Return the [X, Y] coordinate for the center point of the cell that contains the specified text.  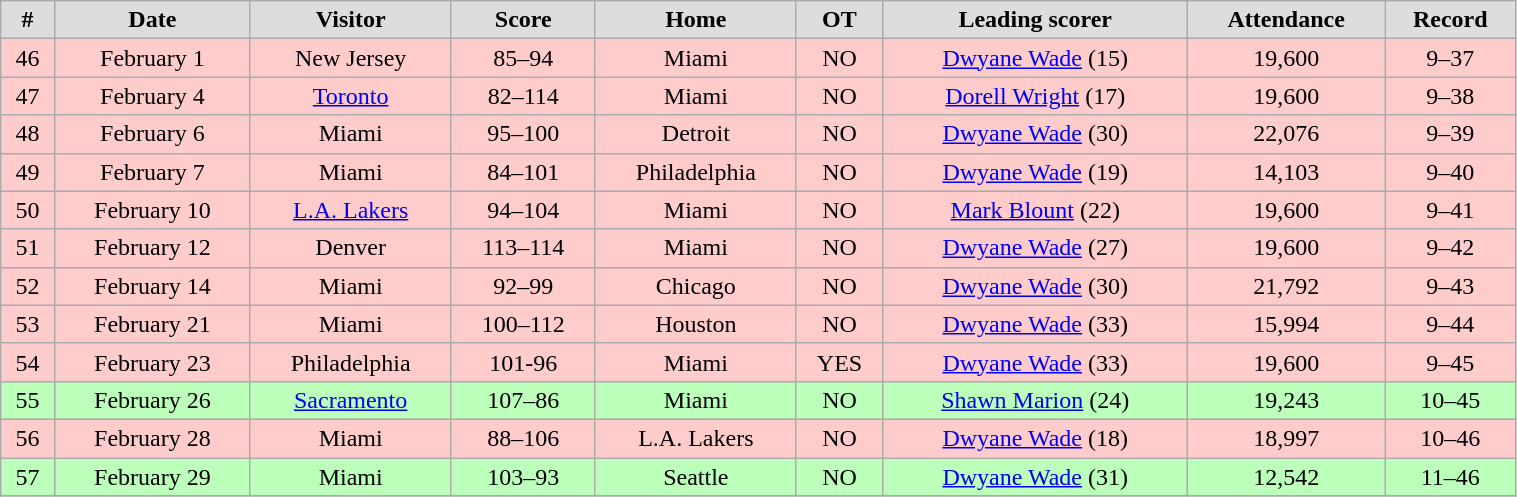
9–42 [1450, 248]
54 [28, 362]
Denver [350, 248]
82–114 [523, 96]
Dwyane Wade (15) [1036, 58]
February 26 [152, 400]
103–93 [523, 477]
Sacramento [350, 400]
Houston [696, 324]
107–86 [523, 400]
February 28 [152, 438]
Toronto [350, 96]
11–46 [1450, 477]
Leading scorer [1036, 20]
Detroit [696, 134]
February 12 [152, 248]
# [28, 20]
85–94 [523, 58]
February 14 [152, 286]
94–104 [523, 210]
19,243 [1286, 400]
February 23 [152, 362]
February 10 [152, 210]
14,103 [1286, 172]
February 21 [152, 324]
Attendance [1286, 20]
88–106 [523, 438]
49 [28, 172]
Dorell Wright (17) [1036, 96]
53 [28, 324]
92–99 [523, 286]
95–100 [523, 134]
9–44 [1450, 324]
9–39 [1450, 134]
100–112 [523, 324]
50 [28, 210]
February 7 [152, 172]
Dwyane Wade (31) [1036, 477]
52 [28, 286]
Mark Blount (22) [1036, 210]
22,076 [1286, 134]
56 [28, 438]
101-96 [523, 362]
10–46 [1450, 438]
February 4 [152, 96]
47 [28, 96]
Chicago [696, 286]
New Jersey [350, 58]
Date [152, 20]
57 [28, 477]
84–101 [523, 172]
Record [1450, 20]
Dwyane Wade (27) [1036, 248]
55 [28, 400]
113–114 [523, 248]
46 [28, 58]
Dwyane Wade (19) [1036, 172]
Seattle [696, 477]
9–40 [1450, 172]
10–45 [1450, 400]
15,994 [1286, 324]
Dwyane Wade (18) [1036, 438]
12,542 [1286, 477]
51 [28, 248]
February 1 [152, 58]
9–43 [1450, 286]
February 6 [152, 134]
YES [839, 362]
Visitor [350, 20]
9–37 [1450, 58]
Home [696, 20]
Shawn Marion (24) [1036, 400]
OT [839, 20]
Score [523, 20]
18,997 [1286, 438]
9–38 [1450, 96]
9–45 [1450, 362]
February 29 [152, 477]
21,792 [1286, 286]
9–41 [1450, 210]
48 [28, 134]
